Find where the given text appears and provide that cell's center as (X, Y) coordinate. 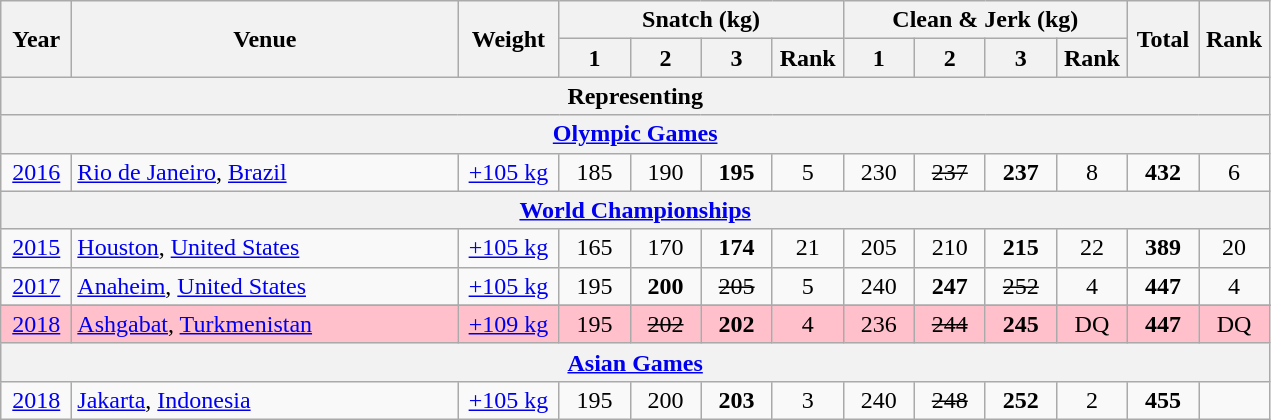
432 (1162, 172)
Ashgabat, Turkmenistan (265, 324)
244 (950, 324)
World Championships (636, 210)
248 (950, 400)
21 (808, 248)
22 (1092, 248)
190 (666, 172)
236 (878, 324)
245 (1020, 324)
6 (1234, 172)
8 (1092, 172)
2016 (36, 172)
215 (1020, 248)
203 (736, 400)
455 (1162, 400)
185 (594, 172)
170 (666, 248)
20 (1234, 248)
Representing (636, 96)
Anaheim, United States (265, 286)
Asian Games (636, 362)
Clean & Jerk (kg) (985, 20)
230 (878, 172)
247 (950, 286)
Jakarta, Indonesia (265, 400)
Total (1162, 39)
Year (36, 39)
174 (736, 248)
210 (950, 248)
+109 kg (508, 324)
165 (594, 248)
Houston, United States (265, 248)
389 (1162, 248)
Olympic Games (636, 134)
Snatch (kg) (701, 20)
2015 (36, 248)
Rio de Janeiro, Brazil (265, 172)
Venue (265, 39)
2017 (36, 286)
Weight (508, 39)
